Extract the (x, y) coordinate from the center of the cell holding the provided text.  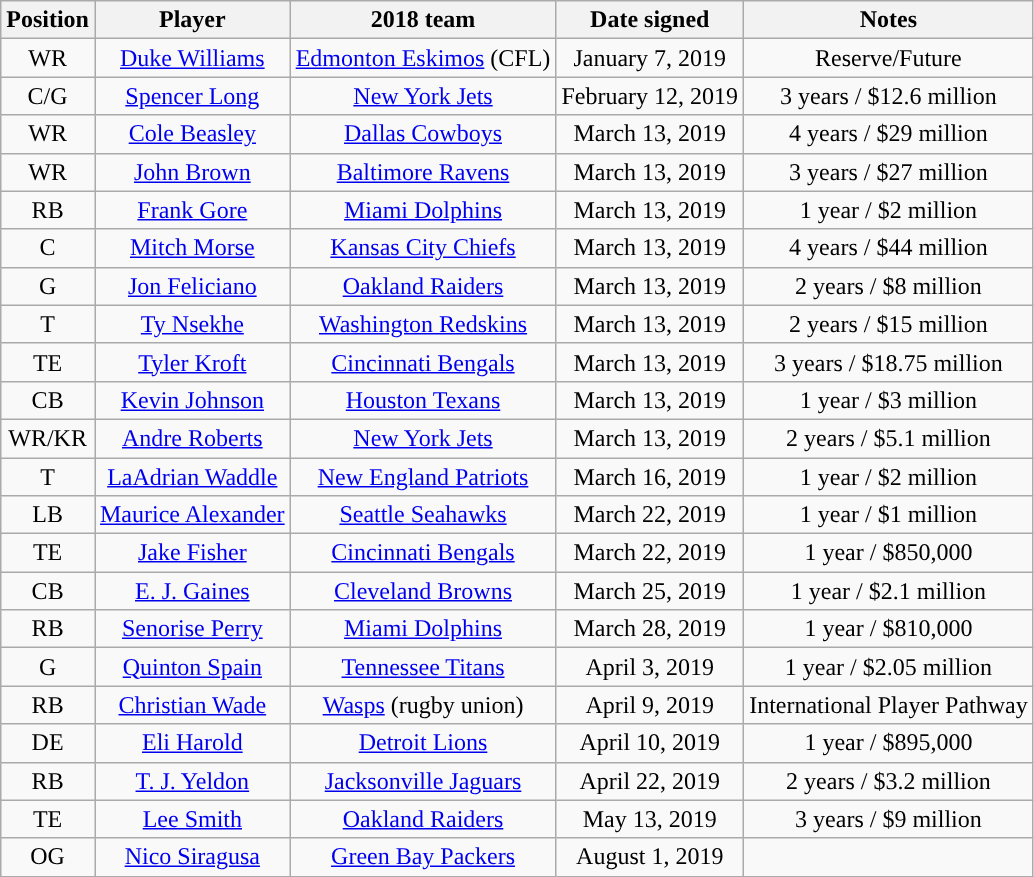
1 year / $2.1 million (889, 591)
3 years / $18.75 million (889, 362)
April 10, 2019 (650, 743)
Seattle Seahawks (423, 515)
Tyler Kroft (192, 362)
Position (48, 20)
Frank Gore (192, 210)
Christian Wade (192, 705)
April 9, 2019 (650, 705)
E. J. Gaines (192, 591)
1 year / $3 million (889, 400)
Andre Roberts (192, 438)
Eli Harold (192, 743)
1 year / $895,000 (889, 743)
Cole Beasley (192, 134)
April 22, 2019 (650, 781)
August 1, 2019 (650, 857)
Quinton Spain (192, 667)
1 year / $1 million (889, 515)
Kevin Johnson (192, 400)
OG (48, 857)
3 years / $27 million (889, 172)
2 years / $3.2 million (889, 781)
LB (48, 515)
Lee Smith (192, 819)
1 year / $2.05 million (889, 667)
Tennessee Titans (423, 667)
April 3, 2019 (650, 667)
Detroit Lions (423, 743)
Baltimore Ravens (423, 172)
March 16, 2019 (650, 477)
International Player Pathway (889, 705)
Maurice Alexander (192, 515)
Nico Siragusa (192, 857)
May 13, 2019 (650, 819)
Duke Williams (192, 58)
4 years / $44 million (889, 248)
T. J. Yeldon (192, 781)
2018 team (423, 20)
2 years / $5.1 million (889, 438)
Kansas City Chiefs (423, 248)
Player (192, 20)
LaAdrian Waddle (192, 477)
WR/KR (48, 438)
Spencer Long (192, 96)
Dallas Cowboys (423, 134)
Cleveland Browns (423, 591)
Jon Feliciano (192, 286)
February 12, 2019 (650, 96)
DE (48, 743)
C (48, 248)
3 years / $9 million (889, 819)
Wasps (rugby union) (423, 705)
New England Patriots (423, 477)
Green Bay Packers (423, 857)
1 year / $850,000 (889, 553)
John Brown (192, 172)
Reserve/Future (889, 58)
Jacksonville Jaguars (423, 781)
Jake Fisher (192, 553)
Mitch Morse (192, 248)
C/G (48, 96)
3 years / $12.6 million (889, 96)
March 28, 2019 (650, 629)
1 year / $810,000 (889, 629)
4 years / $29 million (889, 134)
Date signed (650, 20)
January 7, 2019 (650, 58)
Houston Texans (423, 400)
2 years / $15 million (889, 324)
Senorise Perry (192, 629)
Notes (889, 20)
Edmonton Eskimos (CFL) (423, 58)
March 25, 2019 (650, 591)
Ty Nsekhe (192, 324)
2 years / $8 million (889, 286)
Washington Redskins (423, 324)
